Find where the given text appears and provide that cell's center as (X, Y) coordinate. 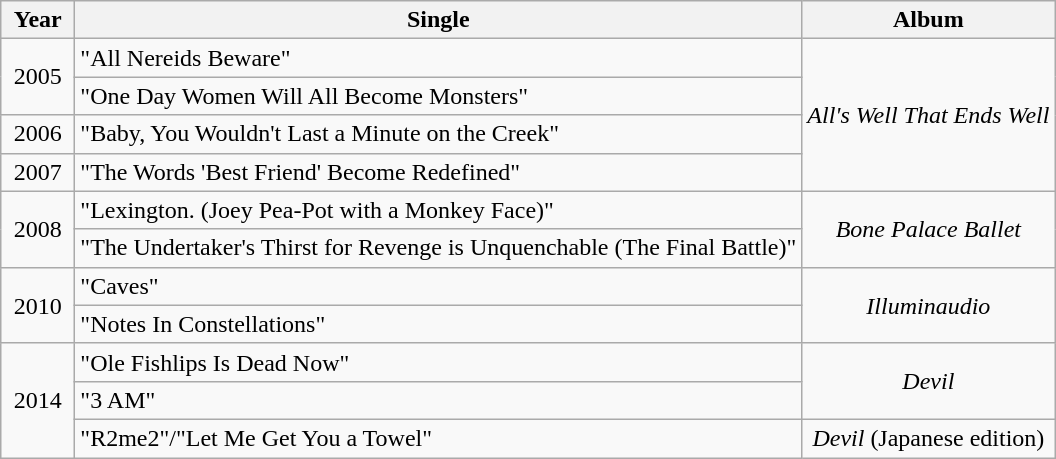
"One Day Women Will All Become Monsters" (438, 96)
Year (38, 20)
"Lexington. (Joey Pea-Pot with a Monkey Face)" (438, 210)
2005 (38, 77)
Bone Palace Ballet (928, 229)
"Caves" (438, 286)
"R2me2"/"Let Me Get You a Towel" (438, 438)
2008 (38, 229)
Devil (Japanese edition) (928, 438)
"3 AM" (438, 400)
2014 (38, 400)
"The Undertaker's Thirst for Revenge is Unquenchable (The Final Battle)" (438, 248)
"Ole Fishlips Is Dead Now" (438, 362)
"All Nereids Beware" (438, 58)
2007 (38, 172)
"Notes In Constellations" (438, 324)
2010 (38, 305)
Single (438, 20)
All's Well That Ends Well (928, 115)
Devil (928, 381)
Illuminaudio (928, 305)
Album (928, 20)
"The Words 'Best Friend' Become Redefined" (438, 172)
"Baby, You Wouldn't Last a Minute on the Creek" (438, 134)
2006 (38, 134)
